Capture the cell that displays the provided text and extract its (X, Y) central coordinate. 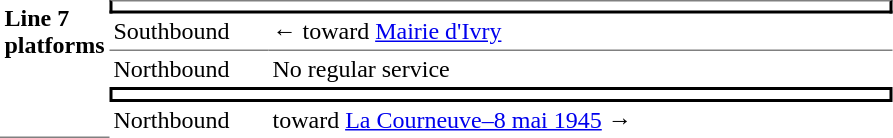
← toward Mairie d'Ivry (580, 33)
Line 7 platforms (54, 69)
Southbound (188, 33)
No regular service (580, 69)
toward La Courneuve–8 mai 1945 → (580, 120)
